Extract the [X, Y] coordinate from the center of the cell holding the provided text.  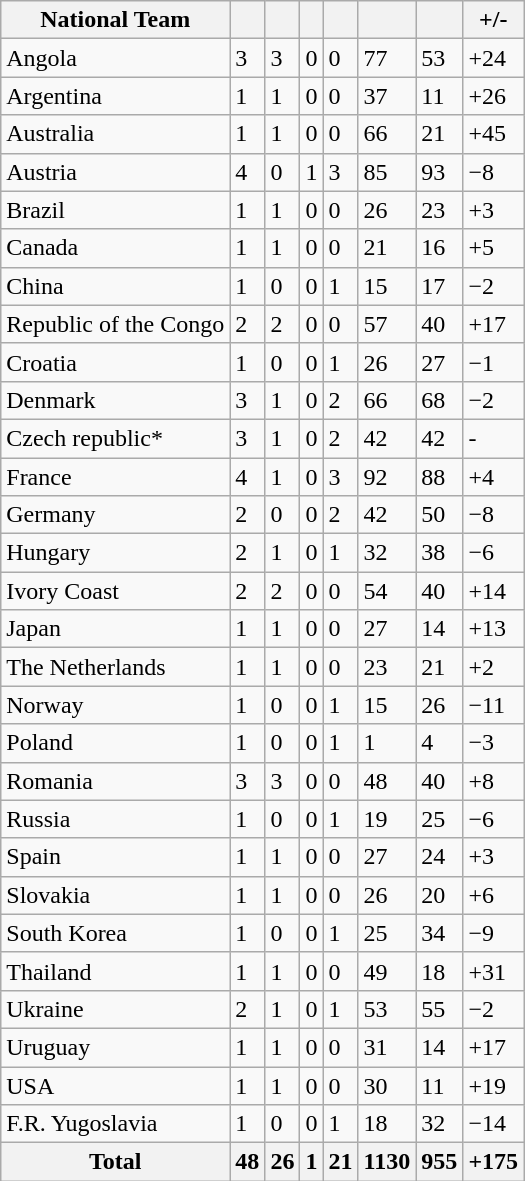
−3 [494, 743]
Uruguay [116, 1047]
+8 [494, 781]
USA [116, 1085]
19 [387, 819]
+19 [494, 1085]
+175 [494, 1162]
+24 [494, 58]
Japan [116, 629]
Spain [116, 857]
+5 [494, 248]
−11 [494, 705]
Argentina [116, 96]
The Netherlands [116, 667]
Denmark [116, 400]
37 [387, 96]
Republic of the Congo [116, 324]
68 [440, 400]
+2 [494, 667]
31 [387, 1047]
Russia [116, 819]
Thailand [116, 971]
57 [387, 324]
Total [116, 1162]
Austria [116, 172]
30 [387, 1085]
17 [440, 286]
16 [440, 248]
50 [440, 515]
Australia [116, 134]
+26 [494, 96]
+14 [494, 591]
92 [387, 477]
−14 [494, 1124]
955 [440, 1162]
+45 [494, 134]
F.R. Yugoslavia [116, 1124]
20 [440, 895]
Slovakia [116, 895]
+6 [494, 895]
Canada [116, 248]
Czech republic* [116, 438]
38 [440, 553]
49 [387, 971]
+31 [494, 971]
Croatia [116, 362]
77 [387, 58]
34 [440, 933]
China [116, 286]
Angola [116, 58]
55 [440, 1009]
+/- [494, 20]
24 [440, 857]
Ivory Coast [116, 591]
Romania [116, 781]
85 [387, 172]
−1 [494, 362]
Poland [116, 743]
Brazil [116, 210]
- [494, 438]
+13 [494, 629]
Ukraine [116, 1009]
1130 [387, 1162]
France [116, 477]
54 [387, 591]
South Korea [116, 933]
93 [440, 172]
+4 [494, 477]
National Team [116, 20]
Germany [116, 515]
Norway [116, 705]
Hungary [116, 553]
88 [440, 477]
−9 [494, 933]
